From the cell containing the given text, extract its center point as (x, y) coordinate. 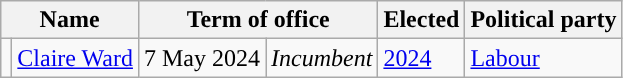
2024 (422, 58)
Labour (544, 58)
Elected (422, 20)
Incumbent (322, 58)
Name (70, 20)
7 May 2024 (202, 58)
Political party (544, 20)
Term of office (258, 20)
Claire Ward (76, 58)
